Scan for the cell matching the given text and deliver its (X, Y) coordinate at center. 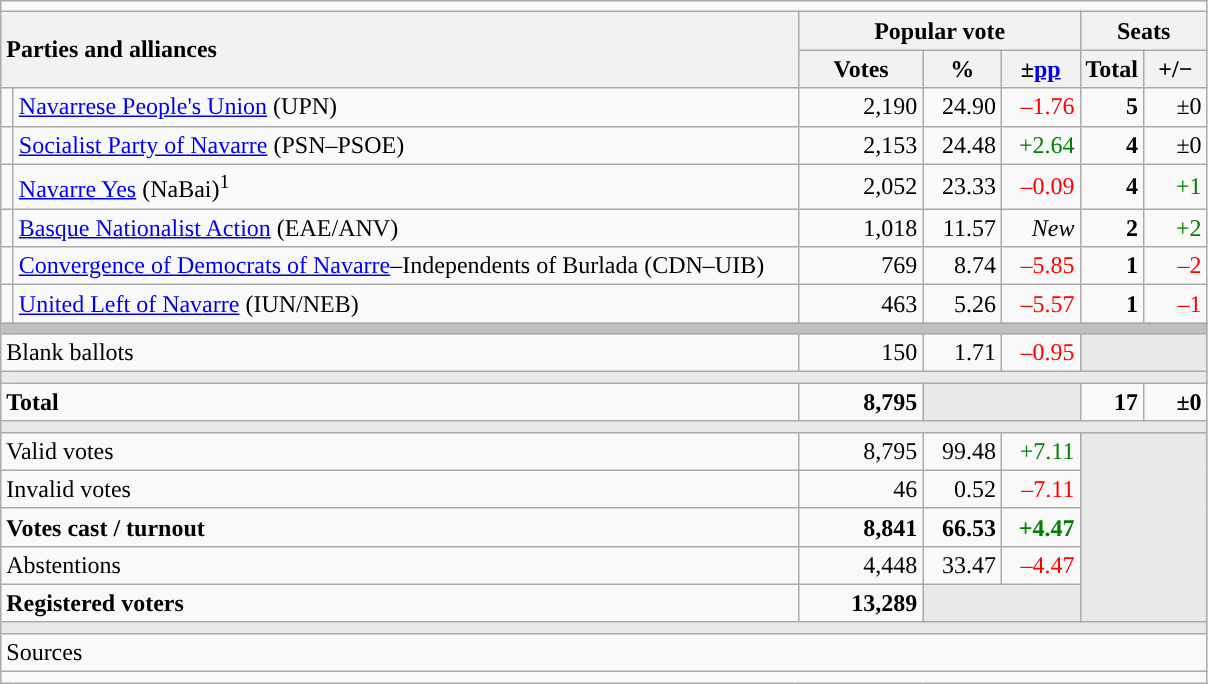
99.48 (962, 451)
46 (861, 489)
+2.64 (1040, 145)
–0.09 (1040, 186)
4,448 (861, 565)
Navarre Yes (NaBai)1 (406, 186)
2 (1112, 228)
66.53 (962, 527)
Abstentions (400, 565)
+7.11 (1040, 451)
Navarrese People's Union (UPN) (406, 107)
1.71 (962, 353)
New (1040, 228)
+1 (1176, 186)
–5.57 (1040, 304)
24.90 (962, 107)
±pp (1040, 69)
–0.95 (1040, 353)
5.26 (962, 304)
463 (861, 304)
2,190 (861, 107)
–4.47 (1040, 565)
Blank ballots (400, 353)
23.33 (962, 186)
+4.47 (1040, 527)
Socialist Party of Navarre (PSN–PSOE) (406, 145)
150 (861, 353)
Sources (604, 652)
11.57 (962, 228)
–1 (1176, 304)
Seats (1144, 31)
% (962, 69)
8.74 (962, 266)
5 (1112, 107)
Parties and alliances (400, 50)
13,289 (861, 603)
+/− (1176, 69)
–1.76 (1040, 107)
Registered voters (400, 603)
8,841 (861, 527)
0.52 (962, 489)
33.47 (962, 565)
–5.85 (1040, 266)
Valid votes (400, 451)
2,153 (861, 145)
Convergence of Democrats of Navarre–Independents of Burlada (CDN–UIB) (406, 266)
1,018 (861, 228)
2,052 (861, 186)
United Left of Navarre (IUN/NEB) (406, 304)
+2 (1176, 228)
Votes cast / turnout (400, 527)
769 (861, 266)
–2 (1176, 266)
24.48 (962, 145)
–7.11 (1040, 489)
Invalid votes (400, 489)
17 (1112, 402)
Basque Nationalist Action (EAE/ANV) (406, 228)
Popular vote (940, 31)
Votes (861, 69)
